Search for the cell housing the specified text and yield its [X, Y] center coordinate. 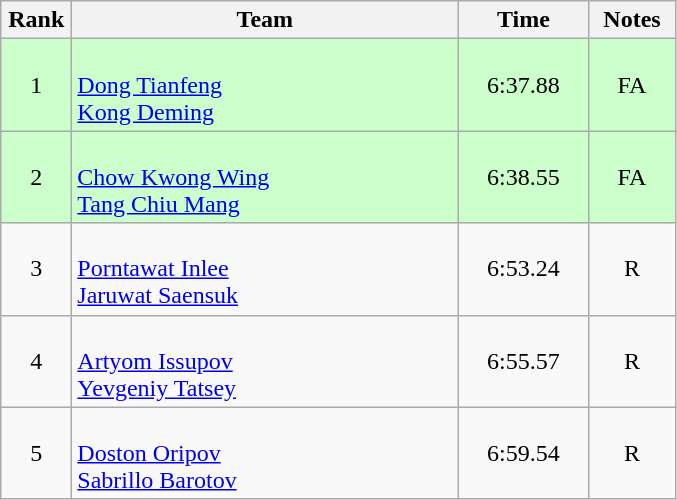
6:38.55 [524, 177]
Doston OripovSabrillo Barotov [265, 453]
Team [265, 20]
Rank [36, 20]
4 [36, 361]
Notes [632, 20]
5 [36, 453]
Chow Kwong WingTang Chiu Mang [265, 177]
6:59.54 [524, 453]
2 [36, 177]
Dong TianfengKong Deming [265, 85]
6:55.57 [524, 361]
Porntawat InleeJaruwat Saensuk [265, 269]
3 [36, 269]
6:37.88 [524, 85]
Time [524, 20]
6:53.24 [524, 269]
Artyom IssupovYevgeniy Tatsey [265, 361]
1 [36, 85]
